Extract the (X, Y) coordinate from the center of the cell holding the provided text.  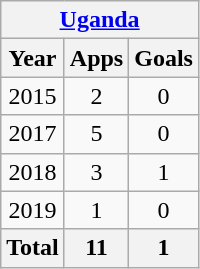
2018 (33, 172)
2015 (33, 96)
Uganda (100, 20)
Apps (96, 58)
3 (96, 172)
2 (96, 96)
11 (96, 248)
2019 (33, 210)
2017 (33, 134)
Year (33, 58)
Goals (164, 58)
5 (96, 134)
Total (33, 248)
